Output the [X, Y] coordinate of the center of the cell containing the given text.  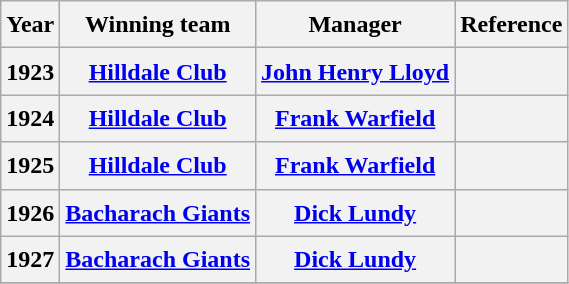
Manager [356, 24]
1924 [30, 118]
John Henry Lloyd [356, 72]
1925 [30, 166]
Winning team [158, 24]
Reference [512, 24]
Year [30, 24]
1923 [30, 72]
1927 [30, 260]
1926 [30, 212]
